From the cell containing the given text, extract its center point as [x, y] coordinate. 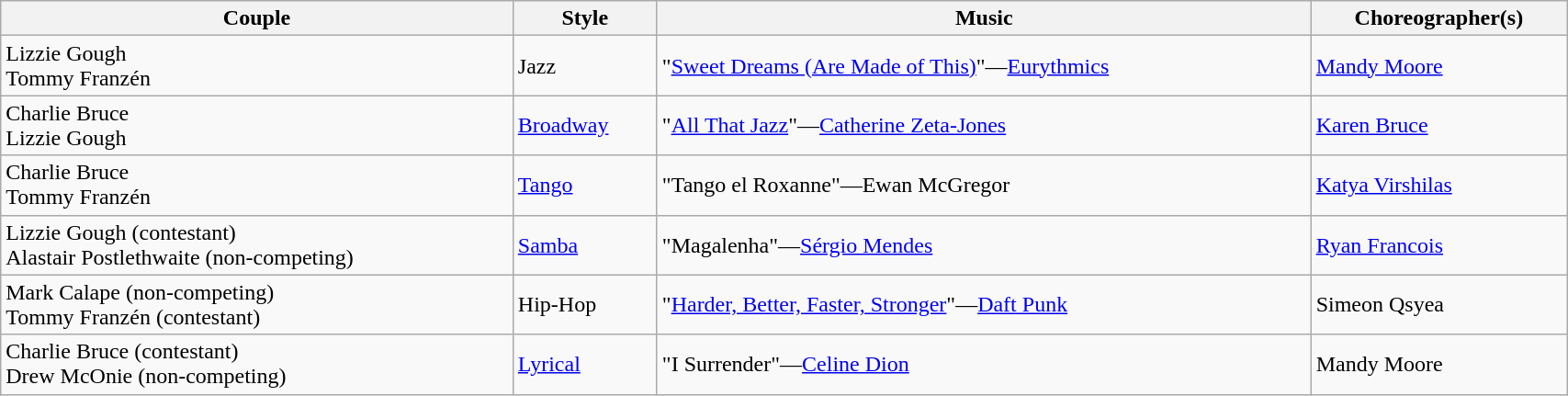
Katya Virshilas [1438, 186]
Ryan Francois [1438, 244]
Lyrical [584, 364]
Charlie BruceLizzie Gough [257, 125]
"All That Jazz"—Catherine Zeta-Jones [984, 125]
Broadway [584, 125]
"Sweet Dreams (Are Made of This)"—Eurythmics [984, 66]
Mark Calape (non-competing)Tommy Franzén (contestant) [257, 305]
"I Surrender"—Celine Dion [984, 364]
Jazz [584, 66]
Simeon Qsyea [1438, 305]
Style [584, 18]
Couple [257, 18]
Hip-Hop [584, 305]
Charlie BruceTommy Franzén [257, 186]
"Harder, Better, Faster, Stronger"—Daft Punk [984, 305]
Choreographer(s) [1438, 18]
"Tango el Roxanne"—Ewan McGregor [984, 186]
"Magalenha"—Sérgio Mendes [984, 244]
Lizzie GoughTommy Franzén [257, 66]
Tango [584, 186]
Samba [584, 244]
Music [984, 18]
Karen Bruce [1438, 125]
Lizzie Gough (contestant)Alastair Postlethwaite (non-competing) [257, 244]
Charlie Bruce (contestant)Drew McOnie (non-competing) [257, 364]
